Locate the cell with the specified text and output its [X, Y] center coordinate. 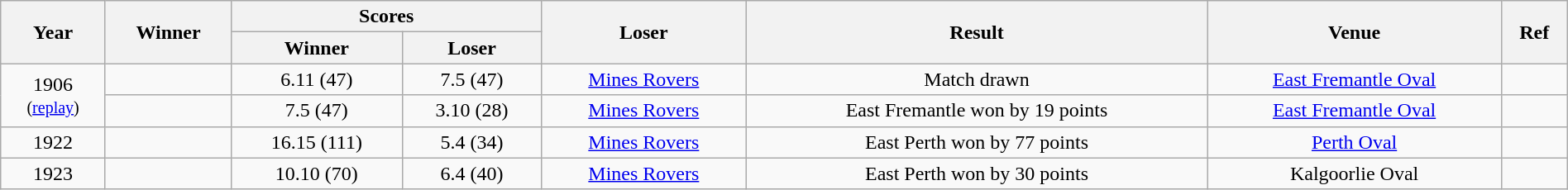
Match drawn [977, 79]
6.4 (40) [471, 173]
3.10 (28) [471, 111]
Result [977, 32]
10.10 (70) [318, 173]
Year [53, 32]
16.15 (111) [318, 142]
Perth Oval [1355, 142]
1923 [53, 173]
Scores [387, 17]
6.11 (47) [318, 79]
East Fremantle won by 19 points [977, 111]
5.4 (34) [471, 142]
Venue [1355, 32]
1906(replay) [53, 95]
Ref [1534, 32]
East Perth won by 30 points [977, 173]
1922 [53, 142]
Kalgoorlie Oval [1355, 173]
East Perth won by 77 points [977, 142]
